Find where the given text appears and provide that cell's center as (X, Y) coordinate. 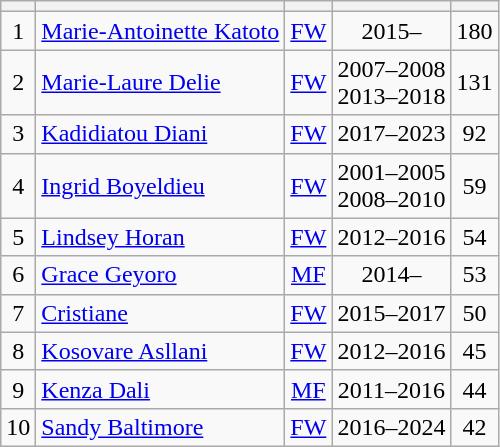
2011–2016 (392, 389)
2015– (392, 31)
59 (474, 186)
Cristiane (160, 313)
10 (18, 427)
53 (474, 275)
7 (18, 313)
45 (474, 351)
2 (18, 82)
5 (18, 237)
6 (18, 275)
42 (474, 427)
2017–2023 (392, 134)
2001–20052008–2010 (392, 186)
50 (474, 313)
131 (474, 82)
Sandy Baltimore (160, 427)
2015–2017 (392, 313)
Kadidiatou Diani (160, 134)
2016–2024 (392, 427)
Grace Geyoro (160, 275)
2014– (392, 275)
Marie-Laure Delie (160, 82)
8 (18, 351)
1 (18, 31)
Lindsey Horan (160, 237)
180 (474, 31)
3 (18, 134)
Kosovare Asllani (160, 351)
54 (474, 237)
Ingrid Boyeldieu (160, 186)
44 (474, 389)
Kenza Dali (160, 389)
4 (18, 186)
2007–20082013–2018 (392, 82)
92 (474, 134)
9 (18, 389)
Marie-Antoinette Katoto (160, 31)
